Capture the cell that displays the provided text and extract its (X, Y) central coordinate. 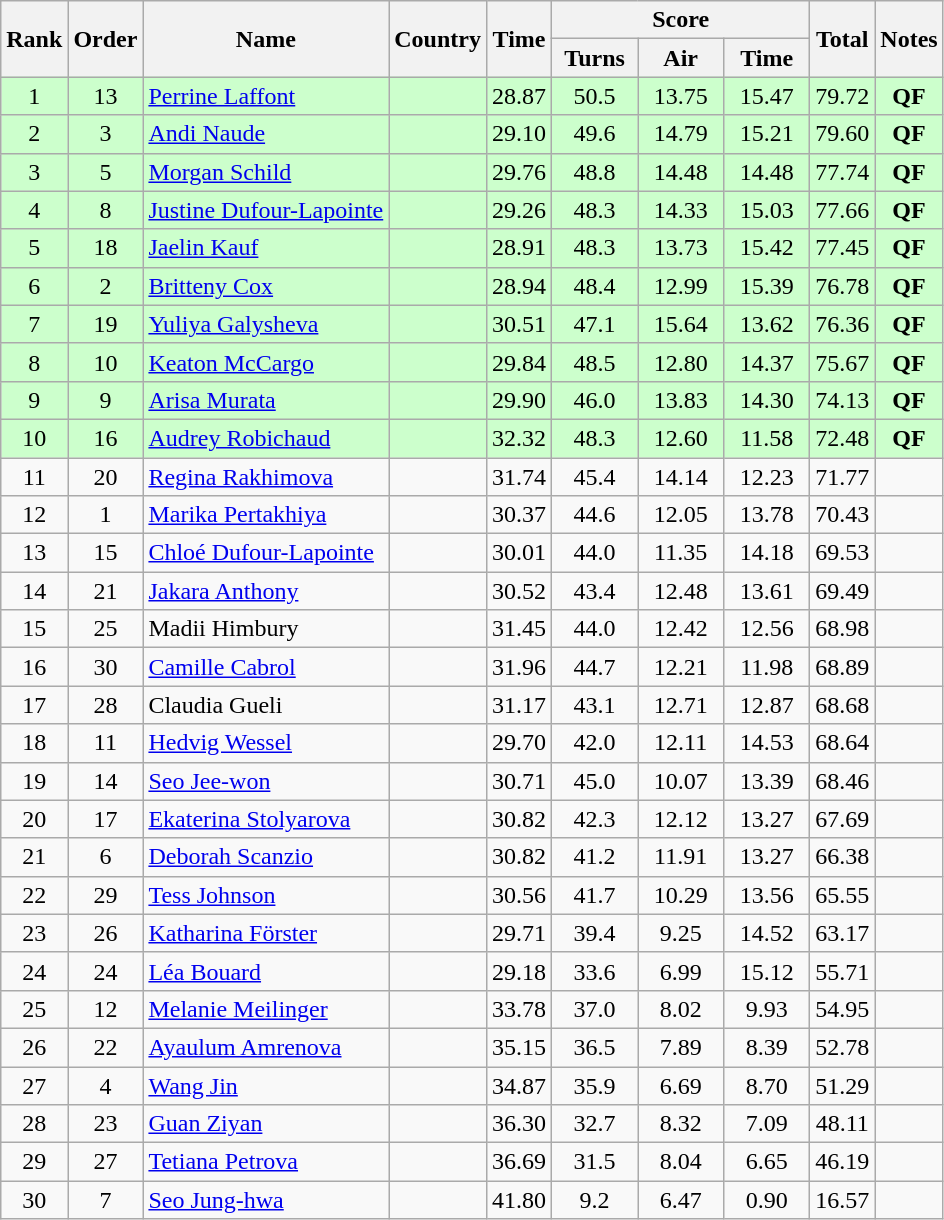
6.65 (767, 1162)
Melanie Meilinger (266, 1009)
0.90 (767, 1200)
43.1 (595, 705)
13.62 (767, 324)
48.4 (595, 286)
13.83 (681, 400)
30.71 (518, 781)
32.32 (518, 438)
Total (842, 39)
15.64 (681, 324)
41.7 (595, 895)
77.66 (842, 210)
Notes (909, 39)
Britteny Cox (266, 286)
Order (106, 39)
Hedvig Wessel (266, 743)
7.09 (767, 1124)
13.75 (681, 96)
13.39 (767, 781)
33.6 (595, 971)
8.70 (767, 1085)
30.52 (518, 591)
29.70 (518, 743)
12.80 (681, 362)
15.03 (767, 210)
Deborah Scanzio (266, 857)
Camille Cabrol (266, 667)
6.47 (681, 1200)
36.5 (595, 1047)
50.5 (595, 96)
28.94 (518, 286)
70.43 (842, 515)
74.13 (842, 400)
76.78 (842, 286)
34.87 (518, 1085)
12.56 (767, 629)
68.98 (842, 629)
Wang Jin (266, 1085)
Country (438, 39)
Yuliya Galysheva (266, 324)
67.69 (842, 819)
9.25 (681, 933)
72.48 (842, 438)
28.91 (518, 248)
11.58 (767, 438)
Regina Rakhimova (266, 477)
12.48 (681, 591)
29.10 (518, 134)
45.4 (595, 477)
15.47 (767, 96)
7.89 (681, 1047)
79.72 (842, 96)
63.17 (842, 933)
8.04 (681, 1162)
69.53 (842, 553)
Seo Jung-hwa (266, 1200)
12.87 (767, 705)
29.71 (518, 933)
Ayaulum Amrenova (266, 1047)
48.11 (842, 1124)
42.0 (595, 743)
49.6 (595, 134)
31.17 (518, 705)
44.7 (595, 667)
11.35 (681, 553)
Guan Ziyan (266, 1124)
Ekaterina Stolyarova (266, 819)
Seo Jee-won (266, 781)
Katharina Förster (266, 933)
6.69 (681, 1085)
31.45 (518, 629)
33.78 (518, 1009)
30.51 (518, 324)
79.60 (842, 134)
13.73 (681, 248)
8.02 (681, 1009)
12.12 (681, 819)
14.37 (767, 362)
29.76 (518, 172)
42.3 (595, 819)
13.61 (767, 591)
14.18 (767, 553)
35.15 (518, 1047)
Score (681, 20)
41.80 (518, 1200)
48.5 (595, 362)
35.9 (595, 1085)
15.21 (767, 134)
41.2 (595, 857)
Rank (34, 39)
Perrine Laffont (266, 96)
29.90 (518, 400)
32.7 (595, 1124)
66.38 (842, 857)
77.45 (842, 248)
44.6 (595, 515)
16.57 (842, 1200)
76.36 (842, 324)
14.33 (681, 210)
12.60 (681, 438)
12.99 (681, 286)
15.12 (767, 971)
Justine Dufour-Lapointe (266, 210)
12.42 (681, 629)
31.74 (518, 477)
68.68 (842, 705)
71.77 (842, 477)
14.30 (767, 400)
14.52 (767, 933)
29.84 (518, 362)
12.11 (681, 743)
Air (681, 58)
68.89 (842, 667)
Turns (595, 58)
8.39 (767, 1047)
14.79 (681, 134)
36.69 (518, 1162)
Keaton McCargo (266, 362)
13.78 (767, 515)
14.53 (767, 743)
Name (266, 39)
54.95 (842, 1009)
12.05 (681, 515)
6.99 (681, 971)
37.0 (595, 1009)
Andi Naude (266, 134)
68.64 (842, 743)
28.87 (518, 96)
65.55 (842, 895)
Léa Bouard (266, 971)
11.91 (681, 857)
55.71 (842, 971)
43.4 (595, 591)
12.23 (767, 477)
30.01 (518, 553)
68.46 (842, 781)
47.1 (595, 324)
15.39 (767, 286)
29.18 (518, 971)
46.0 (595, 400)
Chloé Dufour-Lapointe (266, 553)
36.30 (518, 1124)
45.0 (595, 781)
Jakara Anthony (266, 591)
48.8 (595, 172)
29.26 (518, 210)
Morgan Schild (266, 172)
9.93 (767, 1009)
Jaelin Kauf (266, 248)
77.74 (842, 172)
9.2 (595, 1200)
75.67 (842, 362)
Marika Pertakhiya (266, 515)
15.42 (767, 248)
52.78 (842, 1047)
10.07 (681, 781)
10.29 (681, 895)
Madii Himbury (266, 629)
69.49 (842, 591)
31.5 (595, 1162)
Arisa Murata (266, 400)
8.32 (681, 1124)
31.96 (518, 667)
Tess Johnson (266, 895)
30.56 (518, 895)
12.21 (681, 667)
Claudia Gueli (266, 705)
Tetiana Petrova (266, 1162)
11.98 (767, 667)
14.14 (681, 477)
39.4 (595, 933)
Audrey Robichaud (266, 438)
13.56 (767, 895)
51.29 (842, 1085)
30.37 (518, 515)
12.71 (681, 705)
46.19 (842, 1162)
